Search for the cell housing the specified text and yield its (x, y) center coordinate. 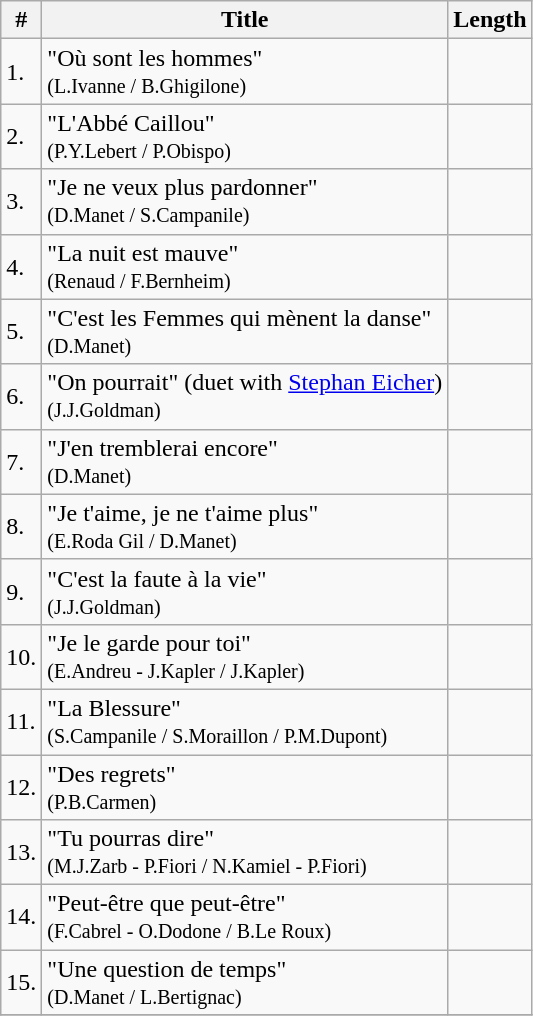
"C'est les Femmes qui mènent la danse" (D.Manet) (245, 332)
6. (22, 396)
11. (22, 722)
Length (490, 20)
"Peut-être que peut-être" (F.Cabrel - O.Dodone / B.Le Roux) (245, 918)
3. (22, 202)
13. (22, 852)
9. (22, 592)
4. (22, 266)
14. (22, 918)
"J'en tremblerai encore" (D.Manet) (245, 462)
2. (22, 136)
Title (245, 20)
"Une question de temps" (D.Manet / L.Bertignac) (245, 982)
1. (22, 72)
7. (22, 462)
15. (22, 982)
"Où sont les hommes" (L.Ivanne / B.Ghigilone) (245, 72)
"Je ne veux plus pardonner" (D.Manet / S.Campanile) (245, 202)
"Des regrets" (P.B.Carmen) (245, 786)
"La nuit est mauve" (Renaud / F.Bernheim) (245, 266)
"Je t'aime, je ne t'aime plus" (E.Roda Gil / D.Manet) (245, 526)
"La Blessure" (S.Campanile / S.Moraillon / P.M.Dupont) (245, 722)
8. (22, 526)
12. (22, 786)
5. (22, 332)
10. (22, 656)
# (22, 20)
"Je le garde pour toi" (E.Andreu - J.Kapler / J.Kapler) (245, 656)
"L'Abbé Caillou" (P.Y.Lebert / P.Obispo) (245, 136)
"On pourrait" (duet with Stephan Eicher)(J.J.Goldman) (245, 396)
"C'est la faute à la vie" (J.J.Goldman) (245, 592)
"Tu pourras dire" (M.J.Zarb - P.Fiori / N.Kamiel - P.Fiori) (245, 852)
